Detect which cell encompasses the target text, then output its (x, y) center coordinate. 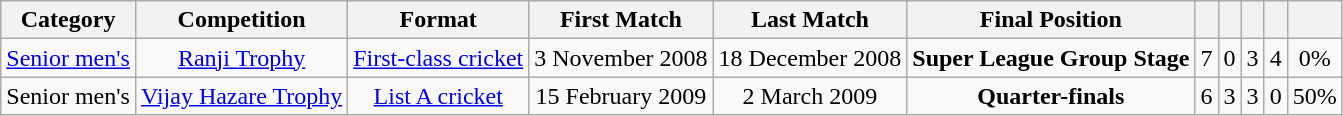
Category (68, 20)
Ranji Trophy (241, 58)
Final Position (1051, 20)
Last Match (810, 20)
15 February 2009 (621, 96)
Super League Group Stage (1051, 58)
Vijay Hazare Trophy (241, 96)
First Match (621, 20)
7 (1206, 58)
4 (1276, 58)
List A cricket (438, 96)
3 November 2008 (621, 58)
6 (1206, 96)
First-class cricket (438, 58)
Competition (241, 20)
Quarter-finals (1051, 96)
2 March 2009 (810, 96)
50% (1314, 96)
0% (1314, 58)
Format (438, 20)
18 December 2008 (810, 58)
